Locate the cell with the specified text and output its (X, Y) center coordinate. 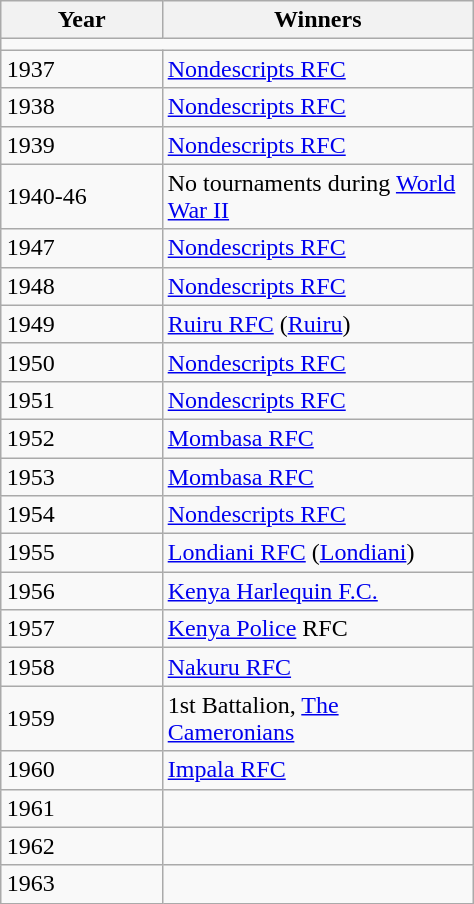
Winners (318, 20)
Kenya Police RFC (318, 629)
1963 (82, 884)
1949 (82, 324)
Year (82, 20)
1956 (82, 591)
Kenya Harlequin F.C. (318, 591)
1958 (82, 667)
Impala RFC (318, 770)
1951 (82, 400)
1938 (82, 107)
1953 (82, 477)
1937 (82, 69)
1962 (82, 846)
1960 (82, 770)
1st Battalion, The Cameronians (318, 718)
1954 (82, 515)
1940-46 (82, 196)
Nakuru RFC (318, 667)
1947 (82, 248)
No tournaments during World War II (318, 196)
1950 (82, 362)
1955 (82, 553)
1961 (82, 808)
Londiani RFC (Londiani) (318, 553)
1952 (82, 438)
1957 (82, 629)
Ruiru RFC (Ruiru) (318, 324)
1959 (82, 718)
1939 (82, 145)
1948 (82, 286)
